Locate the cell with the specified text and output its (X, Y) center coordinate. 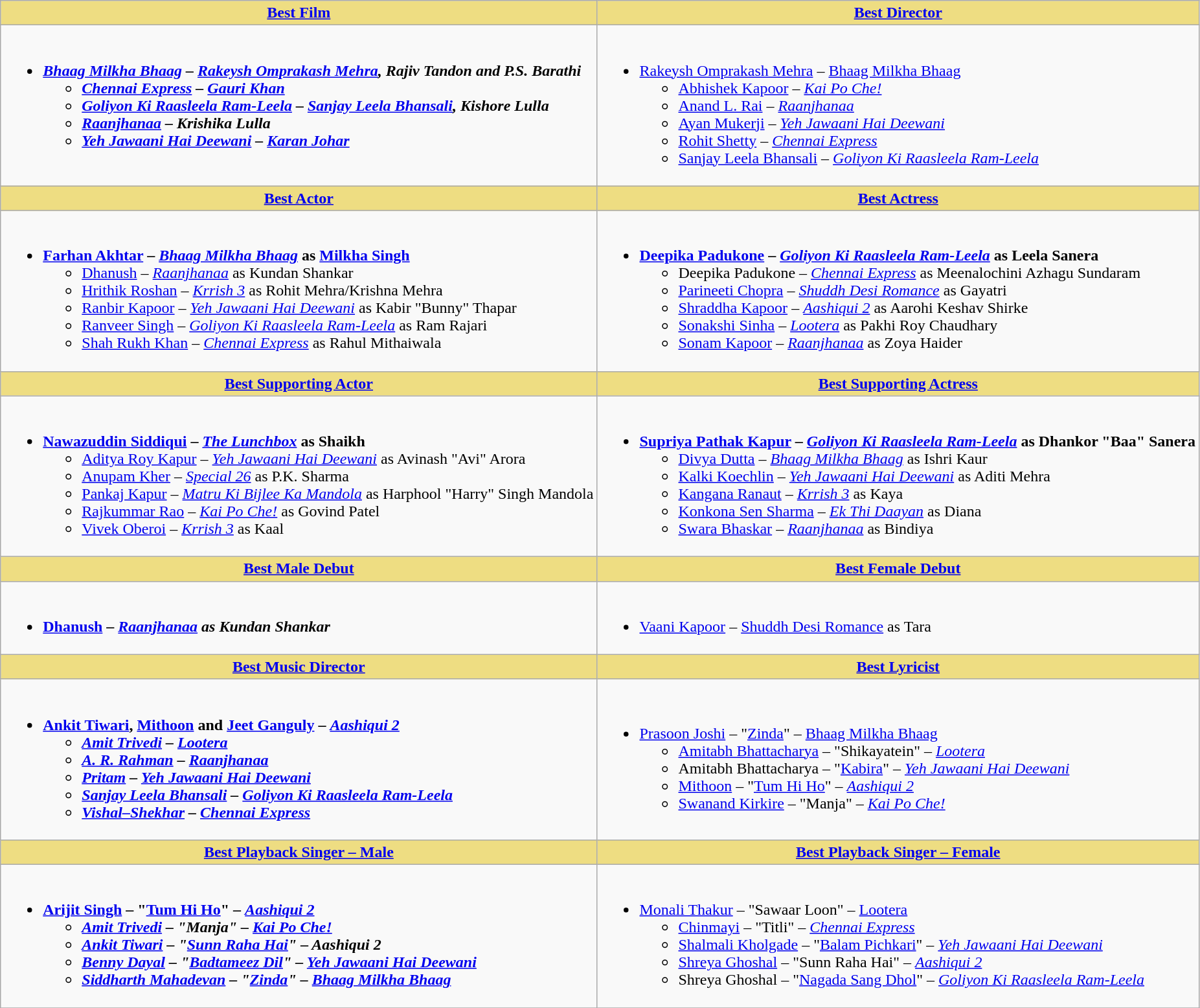
Best Actress (898, 198)
Best Director (898, 13)
Best Playback Singer – Female (898, 852)
Best Female Debut (898, 569)
Best Music Director (299, 667)
Best Playback Singer – Male (299, 852)
Best Film (299, 13)
Best Male Debut (299, 569)
Best Supporting Actor (299, 384)
Best Lyricist (898, 667)
Dhanush – Raanjhanaa as Kundan Shankar (299, 618)
Best Supporting Actress (898, 384)
Vaani Kapoor – Shuddh Desi Romance as Tara (898, 618)
Best Actor (299, 198)
